Provide the (X, Y) coordinate of the cell's center where the given text is located.  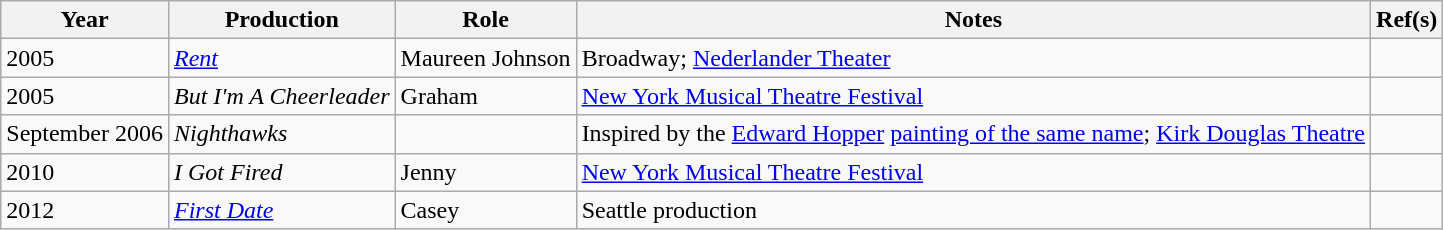
Ref(s) (1407, 20)
September 2006 (85, 134)
I Got Fired (282, 172)
Graham (486, 96)
Jenny (486, 172)
Casey (486, 210)
First Date (282, 210)
2012 (85, 210)
Production (282, 20)
Broadway; Nederlander Theater (973, 58)
But I'm A Cheerleader (282, 96)
Notes (973, 20)
Inspired by the Edward Hopper painting of the same name; Kirk Douglas Theatre (973, 134)
Year (85, 20)
Maureen Johnson (486, 58)
Seattle production (973, 210)
Nighthawks (282, 134)
Rent (282, 58)
2010 (85, 172)
Role (486, 20)
